Extract the (x, y) coordinate from the center of the cell holding the provided text.  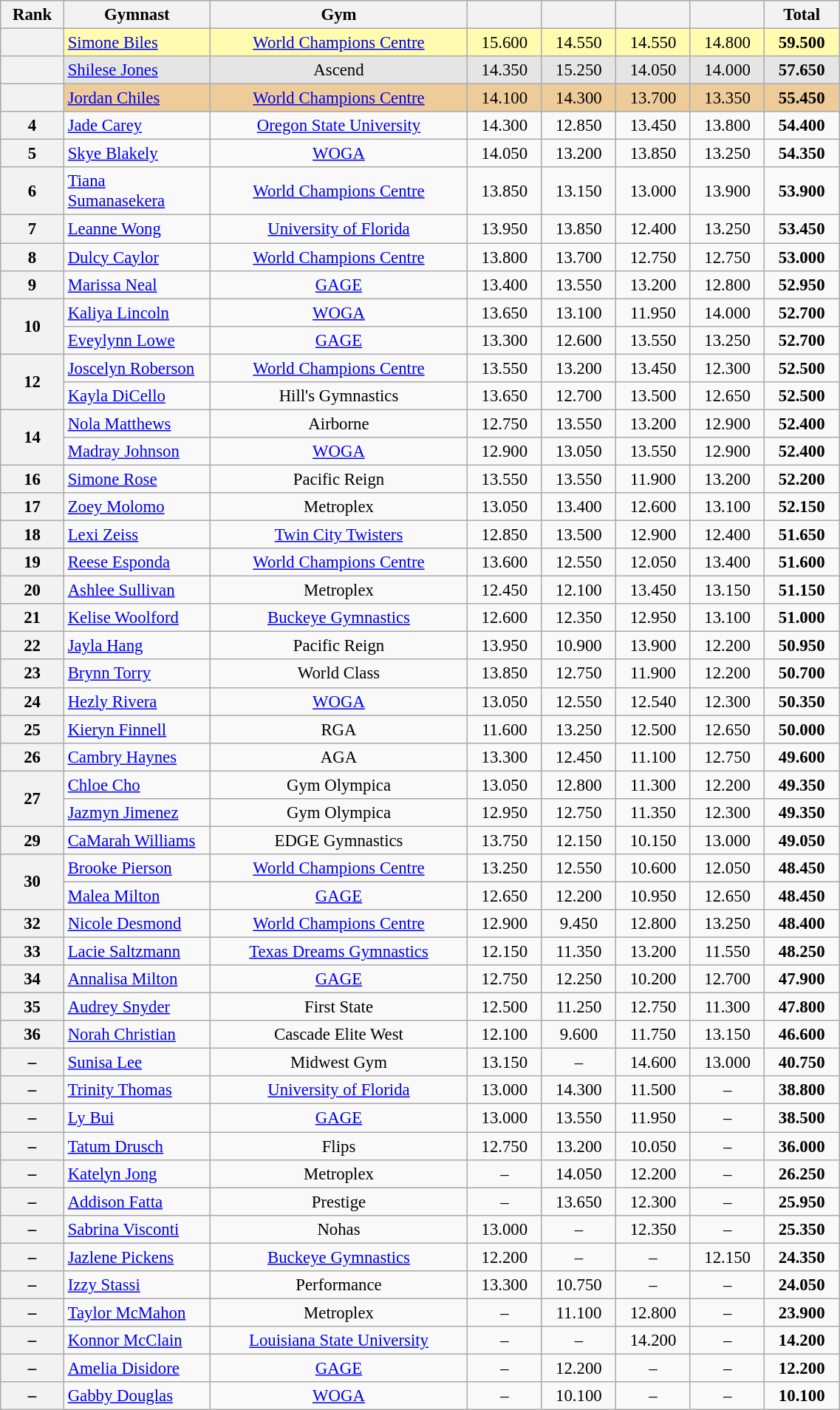
35 (33, 1007)
AGA (338, 757)
40.750 (802, 1063)
Tatum Drusch (137, 1146)
Eveylynn Lowe (137, 340)
25.950 (802, 1202)
11.250 (579, 1007)
Simone Biles (137, 43)
47.800 (802, 1007)
13.350 (727, 98)
Lacie Saltzmann (137, 952)
4 (33, 126)
52.950 (802, 285)
26 (33, 757)
10.950 (653, 896)
Jazmyn Jimenez (137, 813)
10 (33, 327)
Katelyn Jong (137, 1174)
First State (338, 1007)
Ascend (338, 70)
Lexi Zeiss (137, 535)
22 (33, 646)
50.950 (802, 646)
13.600 (505, 562)
Texas Dreams Gymnastics (338, 952)
16 (33, 479)
Oregon State University (338, 126)
50.350 (802, 701)
26.250 (802, 1174)
Addison Fatta (137, 1202)
Dulcy Caylor (137, 257)
12.540 (653, 701)
29 (33, 840)
Nicole Desmond (137, 924)
18 (33, 535)
Brynn Torry (137, 674)
9.600 (579, 1035)
15.600 (505, 43)
46.600 (802, 1035)
10.900 (579, 646)
Ly Bui (137, 1118)
50.700 (802, 674)
14.600 (653, 1063)
Rank (33, 15)
Kaliya Lincoln (137, 313)
32 (33, 924)
9 (33, 285)
World Class (338, 674)
Sunisa Lee (137, 1063)
24 (33, 701)
51.650 (802, 535)
20 (33, 590)
6 (33, 191)
Cascade Elite West (338, 1035)
11.550 (727, 952)
10.200 (653, 979)
9.450 (579, 924)
Hezly Rivera (137, 701)
55.450 (802, 98)
Chloe Cho (137, 785)
Malea Milton (137, 896)
Gabby Douglas (137, 1396)
Izzy Stassi (137, 1285)
51.600 (802, 562)
51.150 (802, 590)
Twin City Twisters (338, 535)
Total (802, 15)
Sabrina Visconti (137, 1229)
49.050 (802, 840)
Louisiana State University (338, 1341)
Hill's Gymnastics (338, 396)
49.600 (802, 757)
38.800 (802, 1090)
14.350 (505, 70)
27 (33, 798)
47.900 (802, 979)
Kayla DiCello (137, 396)
57.650 (802, 70)
54.350 (802, 154)
Jordan Chiles (137, 98)
Amelia Disidore (137, 1368)
53.900 (802, 191)
52.200 (802, 479)
Gymnast (137, 15)
Jazlene Pickens (137, 1257)
Performance (338, 1285)
Jade Carey (137, 126)
Norah Christian (137, 1035)
Marissa Neal (137, 285)
53.450 (802, 229)
7 (33, 229)
Konnor McClain (137, 1341)
24.050 (802, 1285)
CaMarah Williams (137, 840)
33 (33, 952)
Madray Johnson (137, 452)
Reese Esponda (137, 562)
Jayla Hang (137, 646)
11.500 (653, 1090)
Nohas (338, 1229)
10.600 (653, 868)
34 (33, 979)
Nola Matthews (137, 423)
12.250 (579, 979)
Skye Blakely (137, 154)
Zoey Molomo (137, 507)
10.750 (579, 1285)
10.150 (653, 840)
RGA (338, 729)
24.350 (802, 1257)
Taylor McMahon (137, 1312)
23.900 (802, 1312)
Leanne Wong (137, 229)
50.000 (802, 729)
14.800 (727, 43)
EDGE Gymnastics (338, 840)
5 (33, 154)
Prestige (338, 1202)
59.500 (802, 43)
36.000 (802, 1146)
25 (33, 729)
19 (33, 562)
25.350 (802, 1229)
Annalisa Milton (137, 979)
10.050 (653, 1146)
Ashlee Sullivan (137, 590)
Gym (338, 15)
36 (33, 1035)
15.250 (579, 70)
14.100 (505, 98)
48.400 (802, 924)
11.600 (505, 729)
Midwest Gym (338, 1063)
52.150 (802, 507)
13.750 (505, 840)
12 (33, 381)
Trinity Thomas (137, 1090)
14 (33, 437)
Shilese Jones (137, 70)
Kelise Woolford (137, 618)
48.250 (802, 952)
Brooke Pierson (137, 868)
Airborne (338, 423)
51.000 (802, 618)
Simone Rose (137, 479)
21 (33, 618)
17 (33, 507)
Tiana Sumanasekera (137, 191)
23 (33, 674)
Kieryn Finnell (137, 729)
11.750 (653, 1035)
8 (33, 257)
30 (33, 882)
Cambry Haynes (137, 757)
38.500 (802, 1118)
Audrey Snyder (137, 1007)
Flips (338, 1146)
53.000 (802, 257)
54.400 (802, 126)
Joscelyn Roberson (137, 368)
